Return (x, y) of the center of cell containing provided text 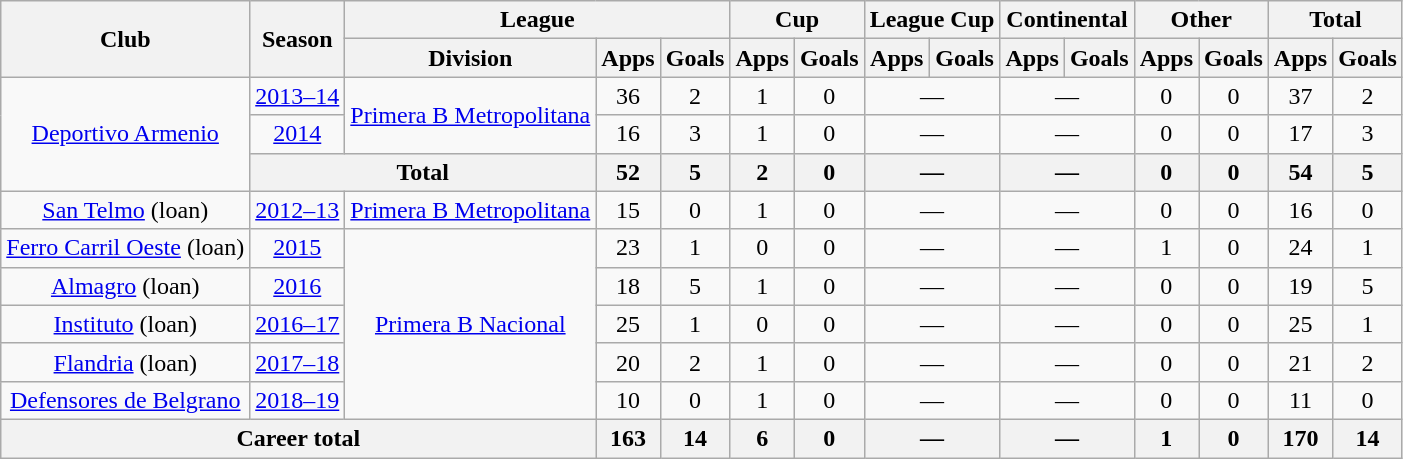
League (538, 20)
2012–13 (298, 210)
Continental (1067, 20)
Primera B Nacional (470, 324)
2017–18 (298, 362)
11 (1300, 400)
163 (628, 438)
2014 (298, 134)
Ferro Carril Oeste (loan) (126, 248)
League Cup (932, 20)
2015 (298, 248)
170 (1300, 438)
6 (762, 438)
37 (1300, 96)
15 (628, 210)
Other (1201, 20)
23 (628, 248)
10 (628, 400)
20 (628, 362)
Defensores de Belgrano (126, 400)
Division (470, 58)
Cup (797, 20)
Career total (298, 438)
36 (628, 96)
Club (126, 39)
54 (1300, 172)
2013–14 (298, 96)
Flandria (loan) (126, 362)
Season (298, 39)
2016 (298, 286)
18 (628, 286)
2016–17 (298, 324)
San Telmo (loan) (126, 210)
Instituto (loan) (126, 324)
17 (1300, 134)
19 (1300, 286)
21 (1300, 362)
24 (1300, 248)
2018–19 (298, 400)
Almagro (loan) (126, 286)
Deportivo Armenio (126, 134)
52 (628, 172)
